Locate the cell with the specified text and output its (x, y) center coordinate. 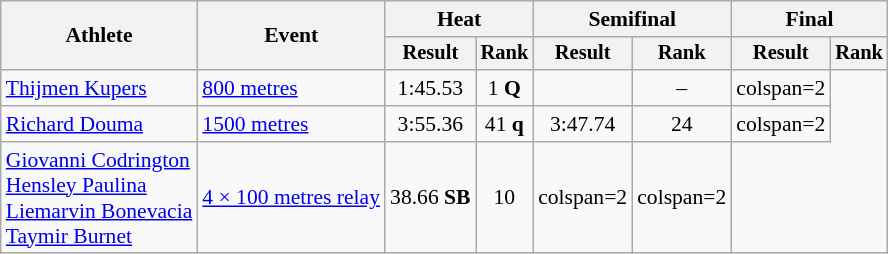
800 metres (291, 88)
Heat (459, 19)
38.66 SB (430, 198)
Giovanni CodringtonHensley PaulinaLiemarvin BonevaciaTaymir Burnet (100, 198)
Event (291, 36)
1500 metres (291, 124)
3:55.36 (430, 124)
3:47.74 (582, 124)
24 (682, 124)
4 × 100 metres relay (291, 198)
– (682, 88)
Final (810, 19)
Athlete (100, 36)
41 q (505, 124)
Semifinal (632, 19)
1 Q (505, 88)
10 (505, 198)
Thijmen Kupers (100, 88)
1:45.53 (430, 88)
Richard Douma (100, 124)
